Scan for the cell matching the given text and deliver its (x, y) coordinate at center. 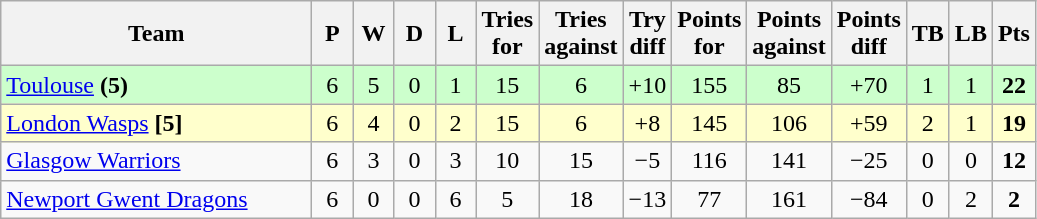
TB (928, 34)
Team (156, 34)
Toulouse (5) (156, 85)
+8 (648, 123)
Points against (789, 34)
Glasgow Warriors (156, 161)
+10 (648, 85)
+70 (868, 85)
106 (789, 123)
22 (1014, 85)
Pts (1014, 34)
145 (710, 123)
Newport Gwent Dragons (156, 199)
LB (970, 34)
Tries for (508, 34)
77 (710, 199)
10 (508, 161)
12 (1014, 161)
+59 (868, 123)
Points diff (868, 34)
85 (789, 85)
116 (710, 161)
18 (581, 199)
−84 (868, 199)
19 (1014, 123)
141 (789, 161)
Try diff (648, 34)
−5 (648, 161)
4 (374, 123)
161 (789, 199)
W (374, 34)
−25 (868, 161)
L (456, 34)
−13 (648, 199)
Points for (710, 34)
P (332, 34)
D (414, 34)
155 (710, 85)
London Wasps [5] (156, 123)
Tries against (581, 34)
